Detect which cell encompasses the target text, then output its (X, Y) center coordinate. 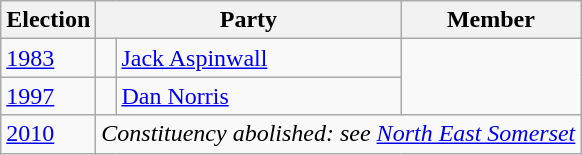
1983 (48, 58)
Election (48, 20)
2010 (48, 134)
Member (491, 20)
Constituency abolished: see North East Somerset (338, 134)
Jack Aspinwall (258, 58)
1997 (48, 96)
Dan Norris (258, 96)
Party (248, 20)
